Return the (X, Y) coordinate for the center point of the cell that contains the specified text.  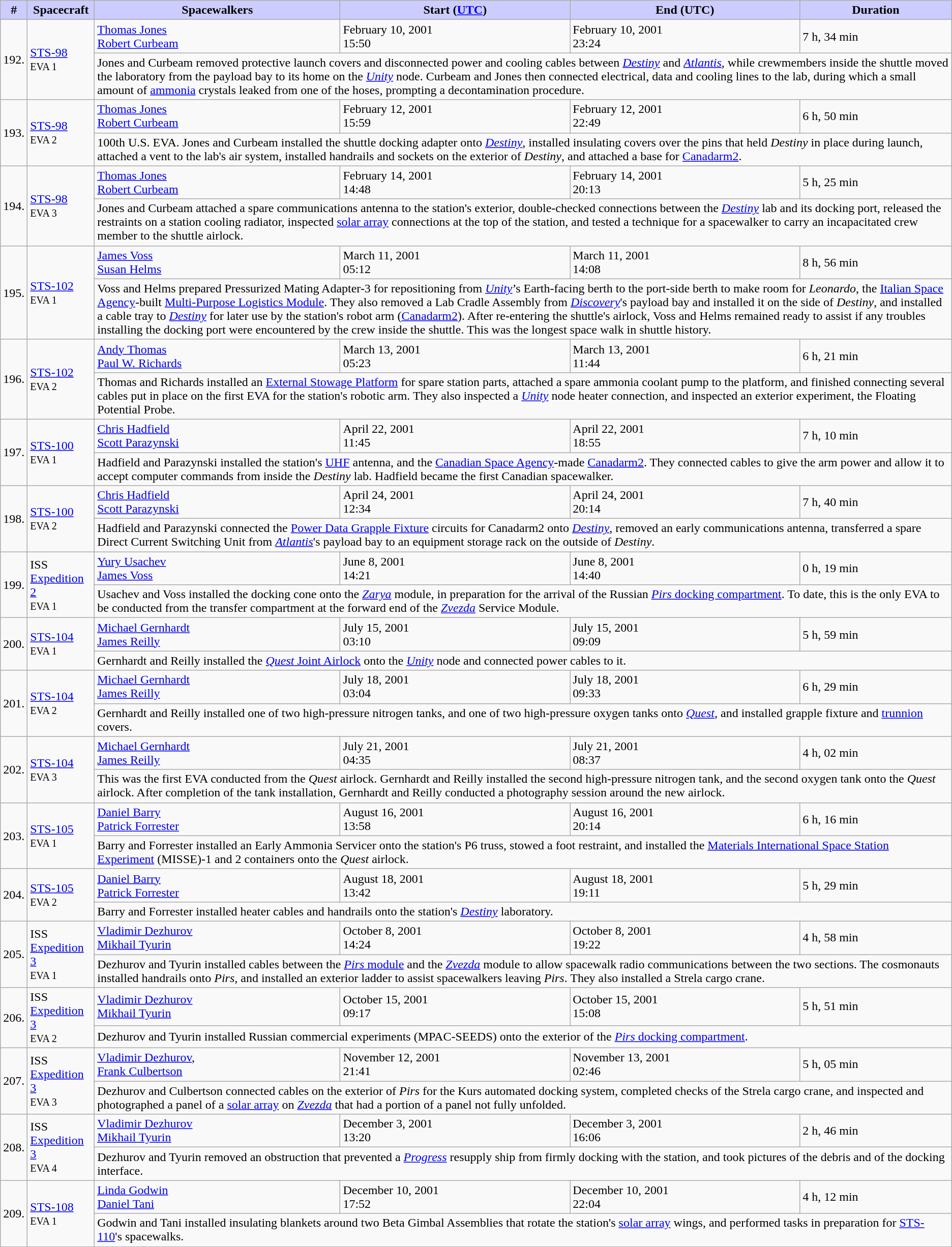
February 10, 2001 23:24 (685, 37)
August 16, 2001 20:14 (685, 819)
November 13, 2001 02:46 (685, 1065)
April 22, 2001 18:55 (685, 435)
August 18, 2001 13:42 (455, 885)
193. (14, 133)
192. (14, 60)
204. (14, 895)
James Voss Susan Helms (218, 262)
Duration (876, 10)
Start (UTC) (455, 10)
STS-102EVA 2 (61, 379)
6 h, 16 min (876, 819)
206. (14, 1018)
STS-102EVA 1 (61, 292)
ISS Expedition 3EVA 3 (61, 1081)
STS-105EVA 1 (61, 836)
6 h, 21 min (876, 356)
July 21, 2001 04:35 (455, 753)
194. (14, 205)
200. (14, 644)
Spacecraft (61, 10)
July 15, 2001 09:09 (685, 635)
February 10, 2001 15:50 (455, 37)
Linda Godwin Daniel Tani (218, 1197)
Gernhardt and Reilly installed the Quest Joint Airlock onto the Unity node and connected power cables to it. (523, 661)
7 h, 40 min (876, 502)
196. (14, 379)
October 15, 2001 09:17 (455, 1007)
208. (14, 1147)
198. (14, 519)
October 8, 2001 14:24 (455, 938)
# (14, 10)
February 12, 2001 15:59 (455, 116)
June 8, 2001 14:40 (685, 569)
5 h, 25 min (876, 182)
203. (14, 836)
July 21, 2001 08:37 (685, 753)
February 12, 2001 22:49 (685, 116)
February 14, 2001 14:48 (455, 182)
STS-98EVA 1 (61, 60)
STS-100EVA 2 (61, 519)
STS-98EVA 3 (61, 205)
July 15, 2001 03:10 (455, 635)
April 24, 2001 12:34 (455, 502)
8 h, 56 min (876, 262)
July 18, 2001 03:04 (455, 687)
December 3, 2001 16:06 (685, 1131)
2 h, 46 min (876, 1131)
ISS Expedition 3EVA 1 (61, 954)
0 h, 19 min (876, 569)
199. (14, 585)
December 10, 2001 22:04 (685, 1197)
March 11, 2001 05:12 (455, 262)
ISS Expedition 3EVA 2 (61, 1018)
209. (14, 1213)
August 18, 2001 19:11 (685, 885)
5 h, 05 min (876, 1065)
Spacewalkers (218, 10)
STS-105EVA 2 (61, 895)
Andy Thomas Paul W. Richards (218, 356)
October 8, 2001 19:22 (685, 938)
5 h, 51 min (876, 1007)
December 3, 2001 13:20 (455, 1131)
4 h, 02 min (876, 753)
December 10, 2001 17:52 (455, 1197)
August 16, 2001 13:58 (455, 819)
Vladimir Dezhurov, Frank Culbertson (218, 1065)
November 12, 2001 21:41 (455, 1065)
March 13, 2001 05:23 (455, 356)
STS-104EVA 3 (61, 769)
October 15, 2001 15:08 (685, 1007)
195. (14, 292)
207. (14, 1081)
4 h, 58 min (876, 938)
202. (14, 769)
June 8, 2001 14:21 (455, 569)
ISS Expedition 3EVA 4 (61, 1147)
205. (14, 954)
July 18, 2001 09:33 (685, 687)
STS-104EVA 1 (61, 644)
April 24, 2001 20:14 (685, 502)
Dezhurov and Tyurin installed Russian commercial experiments (MPAC-SEEDS) onto the exterior of the Pirs docking compartment. (523, 1037)
201. (14, 703)
End (UTC) (685, 10)
197. (14, 452)
7 h, 10 min (876, 435)
February 14, 2001 20:13 (685, 182)
Barry and Forrester installed heater cables and handrails onto the station's Destiny laboratory. (523, 911)
4 h, 12 min (876, 1197)
STS-98EVA 2 (61, 133)
STS-100EVA 1 (61, 452)
March 13, 2001 11:44 (685, 356)
Yury Usachev James Voss (218, 569)
April 22, 2001 11:45 (455, 435)
6 h, 50 min (876, 116)
5 h, 29 min (876, 885)
STS-104EVA 2 (61, 703)
ISS Expedition 2EVA 1 (61, 585)
5 h, 59 min (876, 635)
7 h, 34 min (876, 37)
6 h, 29 min (876, 687)
March 11, 2001 14:08 (685, 262)
STS-108EVA 1 (61, 1213)
